Locate the cell with the specified text and output its (x, y) center coordinate. 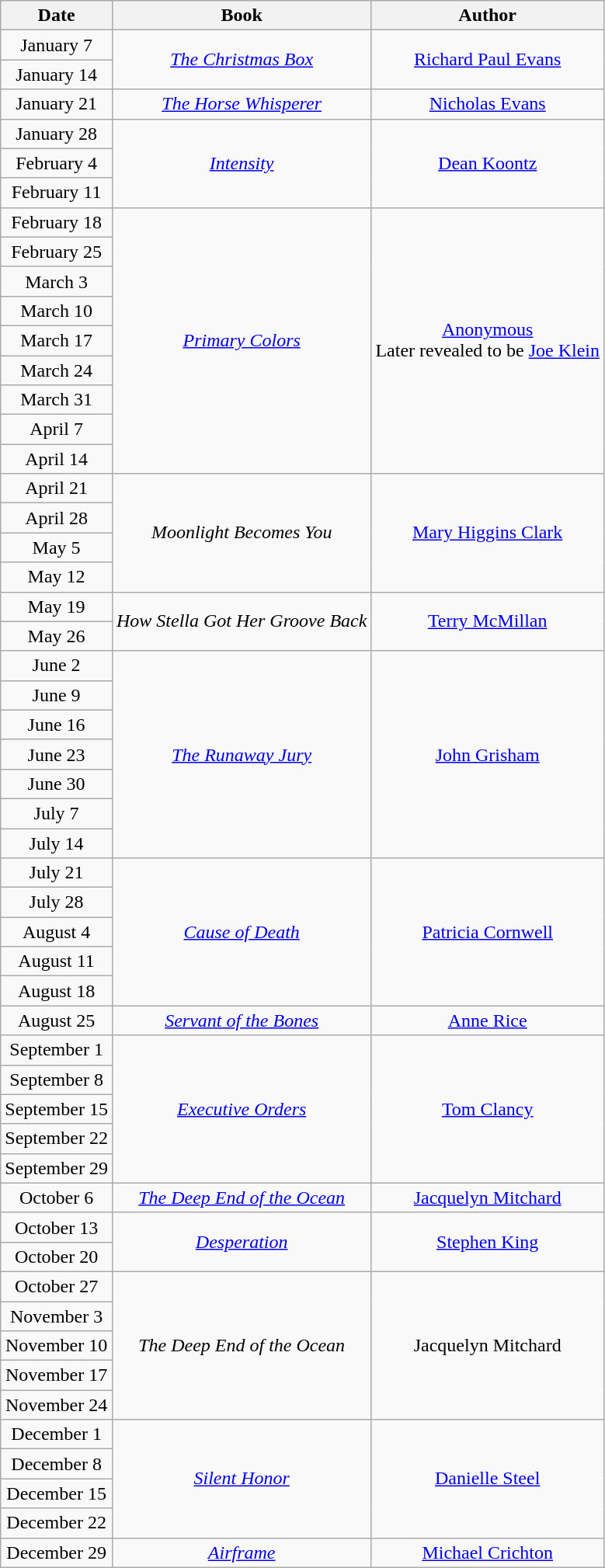
August 18 (57, 991)
February 11 (57, 193)
Anonymous Later revealed to be Joe Klein (488, 340)
Servant of the Bones (241, 1020)
June 30 (57, 784)
May 19 (57, 607)
Michael Crichton (488, 1552)
Patricia Cornwell (488, 932)
The Runaway Jury (241, 754)
September 1 (57, 1050)
March 24 (57, 370)
The Horse Whisperer (241, 104)
Executive Orders (241, 1109)
Terry McMillan (488, 621)
Cause of Death (241, 932)
Date (57, 16)
October 6 (57, 1198)
John Grisham (488, 754)
July 7 (57, 813)
November 17 (57, 1375)
January 14 (57, 75)
May 12 (57, 577)
December 15 (57, 1493)
April 14 (57, 459)
How Stella Got Her Groove Back (241, 621)
July 21 (57, 873)
April 7 (57, 429)
August 25 (57, 1020)
The Christmas Box (241, 60)
Anne Rice (488, 1020)
March 31 (57, 400)
May 26 (57, 636)
February 18 (57, 222)
December 1 (57, 1434)
Nicholas Evans (488, 104)
October 27 (57, 1286)
Airframe (241, 1552)
June 9 (57, 695)
April 28 (57, 518)
August 11 (57, 961)
September 15 (57, 1109)
November 10 (57, 1346)
June 23 (57, 754)
September 22 (57, 1139)
Moonlight Becomes You (241, 533)
Primary Colors (241, 340)
Intensity (241, 163)
September 29 (57, 1168)
October 13 (57, 1227)
October 20 (57, 1257)
Book (241, 16)
June 2 (57, 666)
December 29 (57, 1552)
September 8 (57, 1080)
Danielle Steel (488, 1479)
March 17 (57, 340)
Author (488, 16)
Tom Clancy (488, 1109)
April 21 (57, 488)
Desperation (241, 1242)
July 28 (57, 902)
March 10 (57, 311)
June 16 (57, 725)
Stephen King (488, 1242)
March 3 (57, 281)
August 4 (57, 932)
January 21 (57, 104)
July 14 (57, 843)
Mary Higgins Clark (488, 533)
Richard Paul Evans (488, 60)
May 5 (57, 548)
February 25 (57, 252)
January 7 (57, 45)
January 28 (57, 134)
November 24 (57, 1405)
November 3 (57, 1316)
December 22 (57, 1523)
February 4 (57, 163)
Dean Koontz (488, 163)
Silent Honor (241, 1479)
December 8 (57, 1464)
